Return the (x, y) coordinate for the center point of the cell that contains the specified text.  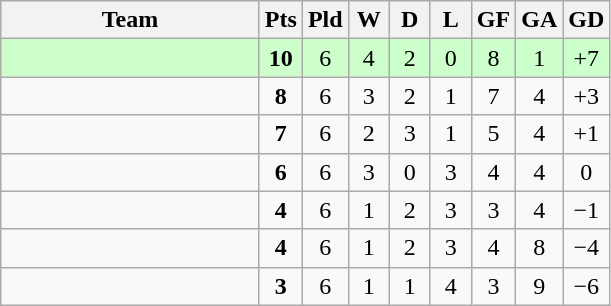
Pts (280, 20)
W (368, 20)
−6 (586, 286)
GF (493, 20)
−4 (586, 248)
Team (130, 20)
5 (493, 134)
10 (280, 58)
GA (540, 20)
+3 (586, 96)
Pld (325, 20)
9 (540, 286)
+7 (586, 58)
GD (586, 20)
D (410, 20)
+1 (586, 134)
−1 (586, 210)
L (450, 20)
